Determine the (x, y) coordinate at the center of the cell enclosing the given text.  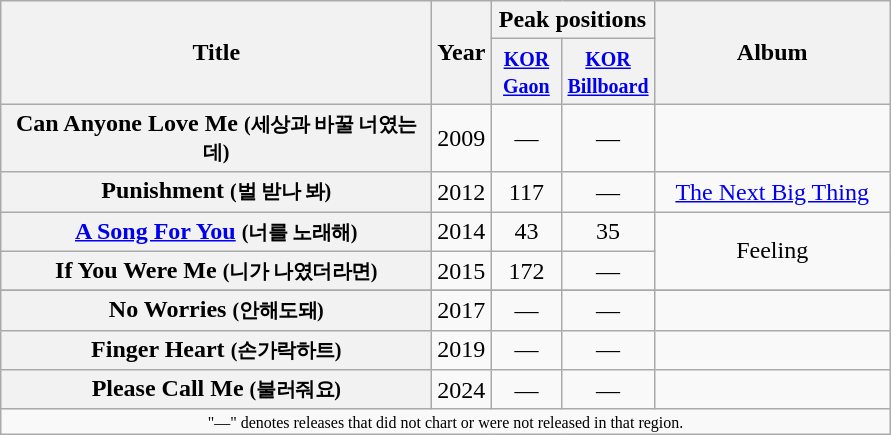
KORBillboard (608, 72)
A Song For You (너를 노래해) (216, 232)
Feeling (772, 252)
Please Call Me (불러줘요) (216, 390)
172 (526, 271)
Year (462, 52)
KORGaon (526, 72)
117 (526, 192)
2009 (462, 138)
Album (772, 52)
No Worries (안해도돼) (216, 311)
2014 (462, 232)
Punishment (벌 받나 봐) (216, 192)
Finger Heart (손가락하트) (216, 350)
Title (216, 52)
2019 (462, 350)
2015 (462, 271)
Can Anyone Love Me (세상과 바꿀 너였는데) (216, 138)
The Next Big Thing (772, 192)
2012 (462, 192)
"—" denotes releases that did not chart or were not released in that region. (446, 421)
If You Were Me (니가 나였더라면) (216, 271)
Peak positions (572, 20)
2024 (462, 390)
43 (526, 232)
2017 (462, 311)
35 (608, 232)
